From the cell containing the given text, extract its center point as (X, Y) coordinate. 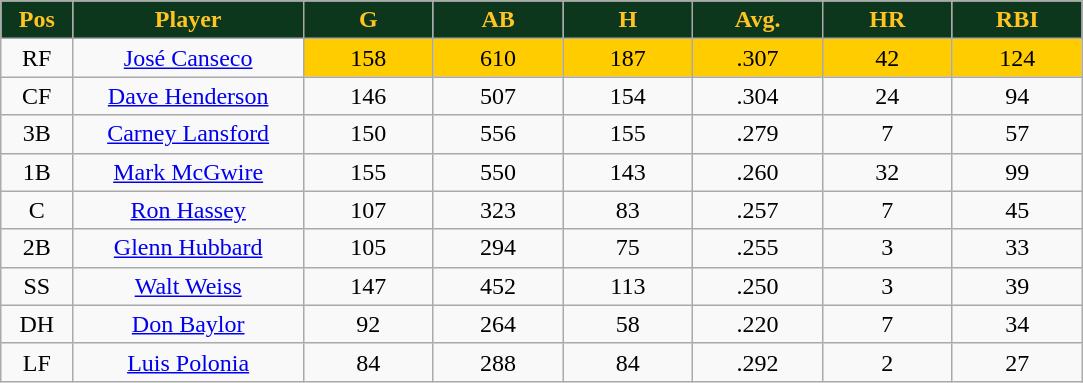
Pos (37, 20)
39 (1017, 286)
.257 (758, 210)
34 (1017, 324)
1B (37, 172)
HR (887, 20)
556 (498, 134)
99 (1017, 172)
Mark McGwire (188, 172)
José Canseco (188, 58)
105 (368, 248)
AB (498, 20)
45 (1017, 210)
3B (37, 134)
507 (498, 96)
.250 (758, 286)
H (628, 20)
154 (628, 96)
Carney Lansford (188, 134)
94 (1017, 96)
124 (1017, 58)
Luis Polonia (188, 362)
33 (1017, 248)
143 (628, 172)
Walt Weiss (188, 286)
Ron Hassey (188, 210)
.279 (758, 134)
DH (37, 324)
550 (498, 172)
92 (368, 324)
57 (1017, 134)
452 (498, 286)
RBI (1017, 20)
LF (37, 362)
158 (368, 58)
147 (368, 286)
Player (188, 20)
32 (887, 172)
264 (498, 324)
288 (498, 362)
Glenn Hubbard (188, 248)
2 (887, 362)
Dave Henderson (188, 96)
Don Baylor (188, 324)
RF (37, 58)
.307 (758, 58)
.304 (758, 96)
75 (628, 248)
27 (1017, 362)
83 (628, 210)
107 (368, 210)
294 (498, 248)
42 (887, 58)
.220 (758, 324)
610 (498, 58)
C (37, 210)
146 (368, 96)
CF (37, 96)
.255 (758, 248)
187 (628, 58)
150 (368, 134)
Avg. (758, 20)
.292 (758, 362)
323 (498, 210)
SS (37, 286)
58 (628, 324)
24 (887, 96)
113 (628, 286)
2B (37, 248)
.260 (758, 172)
G (368, 20)
